Output the [x, y] coordinate of the center of the cell containing the given text.  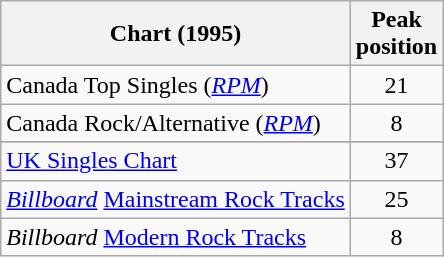
Canada Top Singles (RPM) [176, 85]
Chart (1995) [176, 34]
UK Singles Chart [176, 161]
37 [396, 161]
Billboard Modern Rock Tracks [176, 237]
Peakposition [396, 34]
21 [396, 85]
Canada Rock/Alternative (RPM) [176, 123]
25 [396, 199]
Billboard Mainstream Rock Tracks [176, 199]
